Provide the (x, y) coordinate of the cell's center where the given text is located.  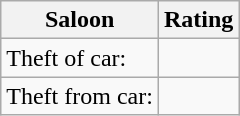
Rating (198, 20)
Saloon (80, 20)
Theft from car: (80, 96)
Theft of car: (80, 58)
